Return the (X, Y) coordinate for the center point of the cell that contains the specified text.  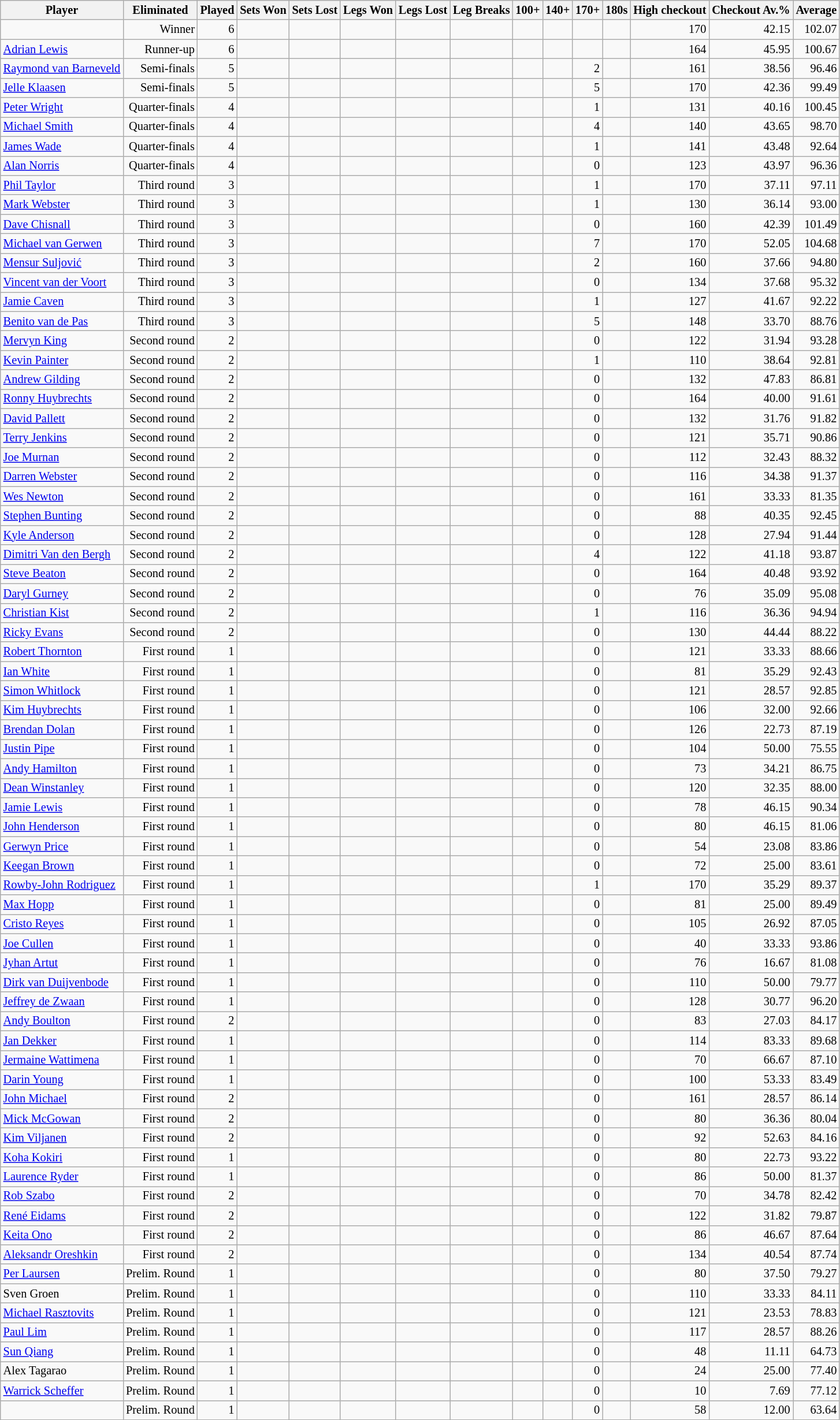
Sets Lost (315, 10)
23.08 (751, 846)
88.32 (817, 457)
93.22 (817, 1157)
7 (588, 243)
88.22 (817, 632)
87.05 (817, 924)
Winner (161, 29)
43.65 (751, 127)
87.74 (817, 1254)
93.28 (817, 340)
Kevin Painter (62, 360)
83.49 (817, 1079)
Ian White (62, 671)
96.20 (817, 1002)
Jamie Lewis (62, 807)
Warrick Scheffer (62, 1391)
100.67 (817, 49)
141 (670, 146)
45.95 (751, 49)
Peter Wright (62, 107)
96.46 (817, 68)
78.83 (817, 1313)
92.22 (817, 302)
180s (616, 10)
84.16 (817, 1138)
24 (670, 1371)
89.49 (817, 905)
104 (670, 749)
Alan Norris (62, 166)
140+ (557, 10)
Jelle Klaasen (62, 88)
91.61 (817, 399)
Wes Newton (62, 496)
Alex Tagarao (62, 1371)
102.07 (817, 29)
Mick McGowan (62, 1118)
37.66 (751, 263)
81.08 (817, 963)
Justin Pipe (62, 749)
Adrian Lewis (62, 49)
114 (670, 1040)
40.16 (751, 107)
81.06 (817, 827)
117 (670, 1332)
John Henderson (62, 827)
Jeffrey de Zwaan (62, 1002)
Player (62, 10)
Legs Won (368, 10)
34.78 (751, 1196)
38.64 (751, 360)
100.45 (817, 107)
37.11 (751, 185)
91.37 (817, 477)
92.66 (817, 710)
106 (670, 710)
46.67 (751, 1235)
Mervyn King (62, 340)
Dave Chisnall (62, 224)
98.70 (817, 127)
77.12 (817, 1391)
79.27 (817, 1274)
40.35 (751, 515)
31.76 (751, 418)
77.40 (817, 1371)
33.70 (751, 321)
40 (670, 943)
41.18 (751, 555)
Dean Winstanley (62, 788)
79.77 (817, 982)
92.85 (817, 690)
170+ (588, 10)
Per Laursen (62, 1274)
Michael Smith (62, 127)
Eliminated (161, 10)
Mensur Suljović (62, 263)
93.92 (817, 574)
James Wade (62, 146)
120 (670, 788)
Robert Thornton (62, 652)
83.86 (817, 846)
Rowby-John Rodriguez (62, 885)
92.81 (817, 360)
83 (670, 1021)
92.43 (817, 671)
Legs Lost (423, 10)
35.09 (751, 593)
48 (670, 1352)
94.80 (817, 263)
Leg Breaks (481, 10)
92.64 (817, 146)
78 (670, 807)
112 (670, 457)
105 (670, 924)
73 (670, 768)
53.33 (751, 1079)
148 (670, 321)
81.35 (817, 496)
41.67 (751, 302)
94.94 (817, 613)
Mark Webster (62, 205)
Jyhan Artut (62, 963)
79.87 (817, 1215)
26.92 (751, 924)
42.39 (751, 224)
Cristo Reyes (62, 924)
Steve Beaton (62, 574)
31.94 (751, 340)
32.00 (751, 710)
100 (670, 1079)
131 (670, 107)
David Pallett (62, 418)
Darin Young (62, 1079)
Vincent van der Voort (62, 282)
89.37 (817, 885)
Average (817, 10)
High checkout (670, 10)
35.71 (751, 438)
Gerwyn Price (62, 846)
66.67 (751, 1060)
30.77 (751, 1002)
43.48 (751, 146)
91.82 (817, 418)
Runner-up (161, 49)
Stephen Bunting (62, 515)
Sven Groen (62, 1293)
88.26 (817, 1332)
97.11 (817, 185)
Jan Dekker (62, 1040)
Andy Hamilton (62, 768)
95.08 (817, 593)
Andy Boulton (62, 1021)
John Michael (62, 1099)
40.54 (751, 1254)
Daryl Gurney (62, 593)
52.63 (751, 1138)
87.19 (817, 730)
75.55 (817, 749)
93.87 (817, 555)
93.86 (817, 943)
Ricky Evans (62, 632)
58 (670, 1410)
37.50 (751, 1274)
Kim Huybrechts (62, 710)
Aleksandr Oreshkin (62, 1254)
16.67 (751, 963)
Simon Whitlock (62, 690)
82.42 (817, 1196)
126 (670, 730)
40.48 (751, 574)
Kyle Anderson (62, 535)
Terry Jenkins (62, 438)
Sun Qiang (62, 1352)
127 (670, 302)
42.36 (751, 88)
Benito van de Pas (62, 321)
Dimitri Van den Bergh (62, 555)
80.04 (817, 1118)
81.37 (817, 1177)
Jermaine Wattimena (62, 1060)
Andrew Gilding (62, 380)
Joe Murnan (62, 457)
Ronny Huybrechts (62, 399)
36.14 (751, 205)
23.53 (751, 1313)
88.76 (817, 321)
93.00 (817, 205)
Phil Taylor (62, 185)
101.49 (817, 224)
86.14 (817, 1099)
Joe Cullen (62, 943)
34.21 (751, 768)
37.68 (751, 282)
123 (670, 166)
Max Hopp (62, 905)
34.38 (751, 477)
12.00 (751, 1410)
88.66 (817, 652)
10 (670, 1391)
Raymond van Barneveld (62, 68)
31.82 (751, 1215)
72 (670, 865)
38.56 (751, 68)
64.73 (817, 1352)
89.68 (817, 1040)
Michael van Gerwen (62, 243)
32.35 (751, 788)
44.44 (751, 632)
Darren Webster (62, 477)
91.44 (817, 535)
Michael Rasztovits (62, 1313)
32.43 (751, 457)
Paul Lim (62, 1332)
47.83 (751, 380)
84.11 (817, 1293)
Christian Kist (62, 613)
Dirk van Duijvenbode (62, 982)
Keita Ono (62, 1235)
Keegan Brown (62, 865)
Laurence Ryder (62, 1177)
11.11 (751, 1352)
7.69 (751, 1391)
83.61 (817, 865)
Sets Won (263, 10)
95.32 (817, 282)
27.03 (751, 1021)
84.17 (817, 1021)
92.45 (817, 515)
54 (670, 846)
Checkout Av.% (751, 10)
52.05 (751, 243)
90.34 (817, 807)
87.10 (817, 1060)
86.75 (817, 768)
96.36 (817, 166)
86.81 (817, 380)
Kim Viljanen (62, 1138)
42.15 (751, 29)
92 (670, 1138)
Rob Szabo (62, 1196)
Jamie Caven (62, 302)
88 (670, 515)
88.00 (817, 788)
100+ (528, 10)
27.94 (751, 535)
René Eidams (62, 1215)
140 (670, 127)
63.64 (817, 1410)
40.00 (751, 399)
43.97 (751, 166)
Brendan Dolan (62, 730)
83.33 (751, 1040)
99.49 (817, 88)
87.64 (817, 1235)
104.68 (817, 243)
90.86 (817, 438)
Koha Kokiri (62, 1157)
Played (217, 10)
